Identify which cell holds the provided text, then report its (X, Y) central coordinate. 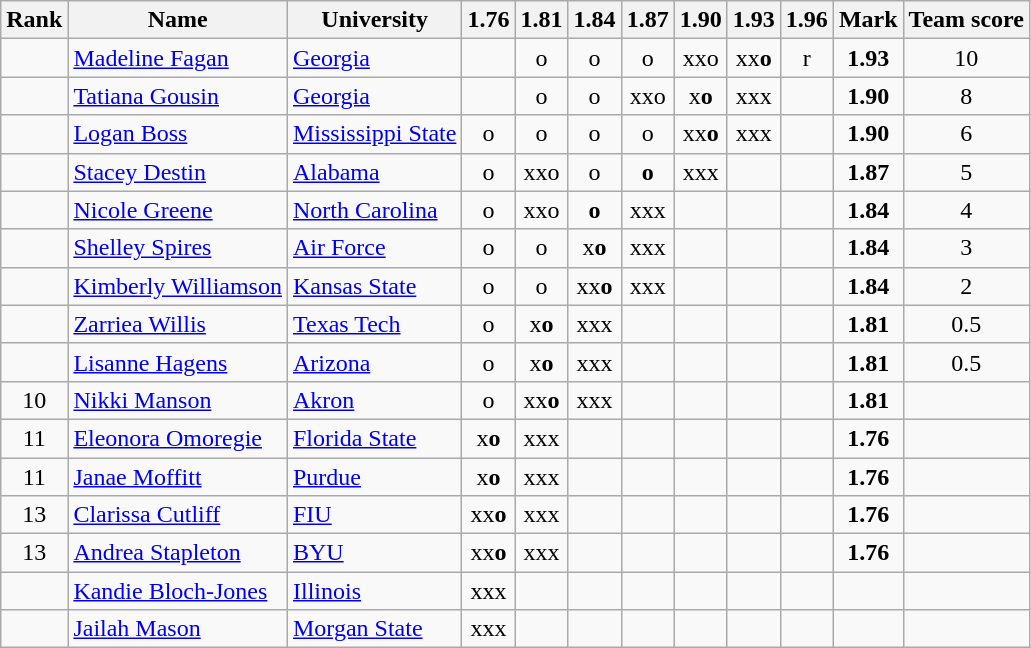
Air Force (374, 248)
Janae Moffitt (178, 477)
Name (178, 20)
Kandie Bloch-Jones (178, 591)
Zarriea Willis (178, 324)
5 (966, 172)
Akron (374, 400)
Logan Boss (178, 134)
Purdue (374, 477)
North Carolina (374, 210)
Arizona (374, 362)
1.96 (806, 20)
Lisanne Hagens (178, 362)
Mark (868, 20)
Kimberly Williamson (178, 286)
Morgan State (374, 629)
Florida State (374, 438)
4 (966, 210)
Texas Tech (374, 324)
6 (966, 134)
Nikki Manson (178, 400)
Clarissa Cutliff (178, 515)
Illinois (374, 591)
Shelley Spires (178, 248)
Team score (966, 20)
Mississippi State (374, 134)
Jailah Mason (178, 629)
Tatiana Gousin (178, 96)
Eleonora Omoregie (178, 438)
Alabama (374, 172)
University (374, 20)
Stacey Destin (178, 172)
FIU (374, 515)
3 (966, 248)
Rank (34, 20)
r (806, 58)
Nicole Greene (178, 210)
Kansas State (374, 286)
BYU (374, 553)
8 (966, 96)
Andrea Stapleton (178, 553)
2 (966, 286)
Madeline Fagan (178, 58)
